Identify which cell holds the provided text, then report its [X, Y] central coordinate. 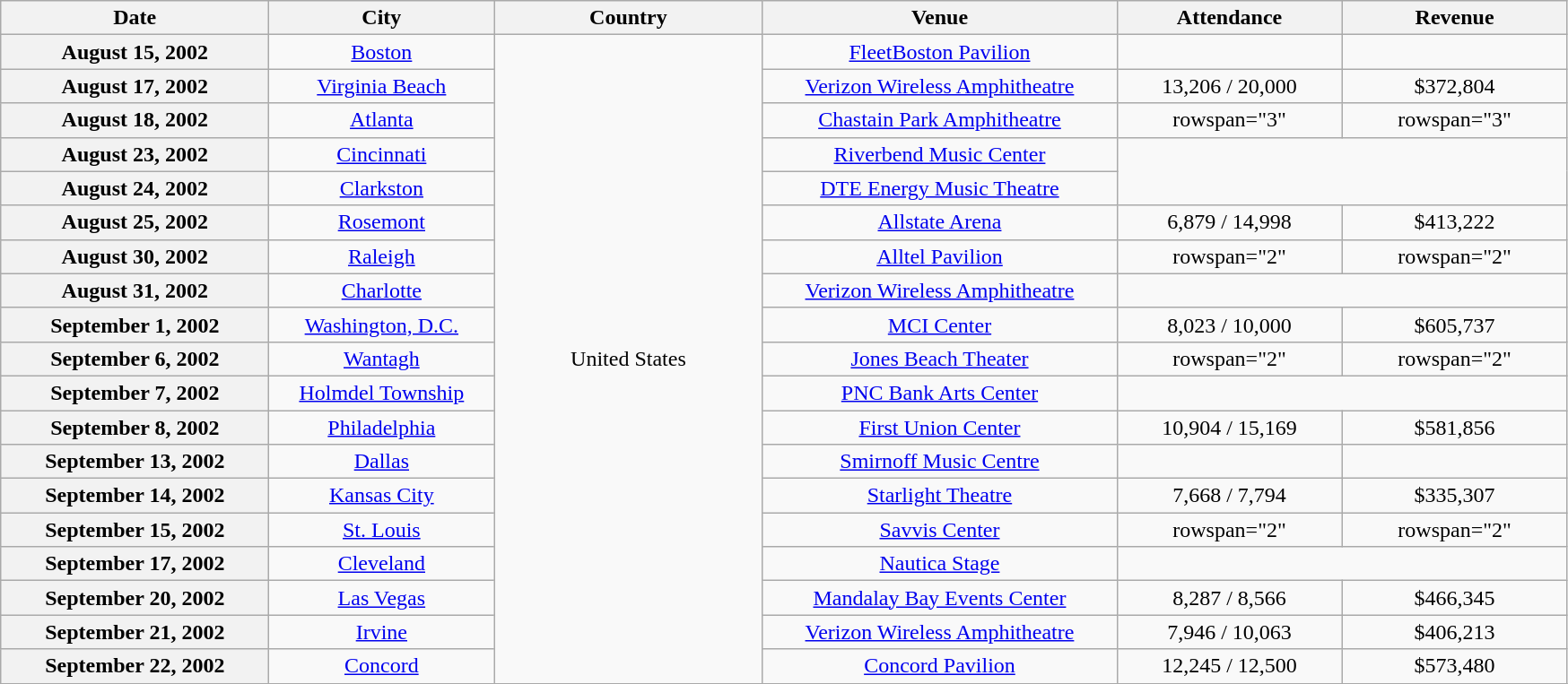
August 24, 2002 [135, 188]
Venue [940, 18]
September 7, 2002 [135, 393]
Holmdel Township [382, 393]
Wantagh [382, 359]
$573,480 [1455, 666]
Clarkston [382, 188]
Date [135, 18]
August 23, 2002 [135, 154]
Cincinnati [382, 154]
Atlanta [382, 120]
$413,222 [1455, 222]
8,023 / 10,000 [1229, 325]
September 15, 2002 [135, 530]
Kansas City [382, 496]
Attendance [1229, 18]
7,946 / 10,063 [1229, 632]
September 13, 2002 [135, 462]
United States [628, 359]
Cleveland [382, 564]
Allstate Arena [940, 222]
13,206 / 20,000 [1229, 86]
Country [628, 18]
August 31, 2002 [135, 290]
Nautica Stage [940, 564]
Las Vegas [382, 598]
Smirnoff Music Centre [940, 462]
Revenue [1455, 18]
10,904 / 15,169 [1229, 428]
Riverbend Music Center [940, 154]
MCI Center [940, 325]
8,287 / 8,566 [1229, 598]
PNC Bank Arts Center [940, 393]
August 18, 2002 [135, 120]
St. Louis [382, 530]
Concord [382, 666]
September 8, 2002 [135, 428]
Concord Pavilion [940, 666]
Dallas [382, 462]
September 20, 2002 [135, 598]
FleetBoston Pavilion [940, 52]
September 22, 2002 [135, 666]
$581,856 [1455, 428]
September 21, 2002 [135, 632]
Virginia Beach [382, 86]
$372,804 [1455, 86]
12,245 / 12,500 [1229, 666]
Chastain Park Amphitheatre [940, 120]
DTE Energy Music Theatre [940, 188]
September 6, 2002 [135, 359]
$335,307 [1455, 496]
Rosemont [382, 222]
August 15, 2002 [135, 52]
$605,737 [1455, 325]
September 17, 2002 [135, 564]
Alltel Pavilion [940, 256]
Starlight Theatre [940, 496]
First Union Center [940, 428]
Philadelphia [382, 428]
7,668 / 7,794 [1229, 496]
September 1, 2002 [135, 325]
City [382, 18]
August 30, 2002 [135, 256]
August 25, 2002 [135, 222]
Savvis Center [940, 530]
August 17, 2002 [135, 86]
$466,345 [1455, 598]
Mandalay Bay Events Center [940, 598]
Boston [382, 52]
Charlotte [382, 290]
Raleigh [382, 256]
September 14, 2002 [135, 496]
Jones Beach Theater [940, 359]
Washington, D.C. [382, 325]
$406,213 [1455, 632]
Irvine [382, 632]
6,879 / 14,998 [1229, 222]
